Return the (X, Y) coordinate for the center point of the cell that contains the specified text.  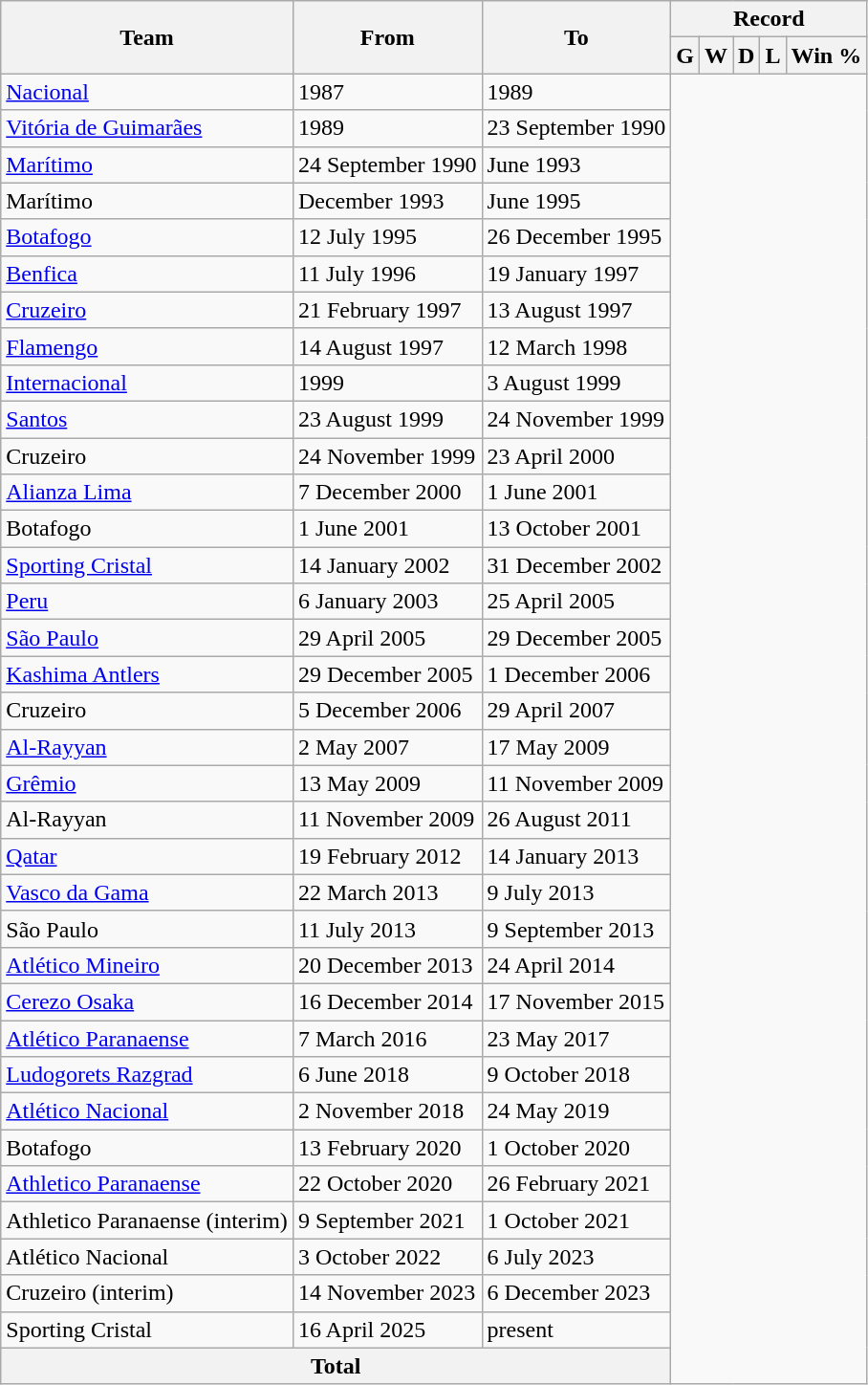
21 February 1997 (387, 310)
3 October 2022 (387, 1257)
17 May 2009 (576, 747)
D (747, 55)
Athletico Paranaense (interim) (147, 1220)
Cruzeiro (interim) (147, 1293)
7 March 2016 (387, 1038)
16 December 2014 (387, 1001)
1999 (387, 383)
Peru (147, 602)
Alianza Lima (147, 493)
24 May 2019 (576, 1111)
24 September 1990 (387, 165)
14 August 1997 (387, 346)
9 September 2013 (576, 929)
1987 (387, 92)
12 July 1995 (387, 237)
6 January 2003 (387, 602)
Santos (147, 419)
From (387, 37)
20 December 2013 (387, 965)
June 1995 (576, 201)
14 January 2002 (387, 565)
Ludogorets Razgrad (147, 1075)
Internacional (147, 383)
Vasco da Gama (147, 892)
13 October 2001 (576, 529)
22 October 2020 (387, 1184)
2 May 2007 (387, 747)
Atlético Mineiro (147, 965)
26 February 2021 (576, 1184)
Athletico Paranaense (147, 1184)
June 1993 (576, 165)
23 April 2000 (576, 456)
22 March 2013 (387, 892)
25 April 2005 (576, 602)
6 December 2023 (576, 1293)
9 October 2018 (576, 1075)
14 November 2023 (387, 1293)
26 August 2011 (576, 820)
L (772, 55)
14 January 2013 (576, 856)
19 January 1997 (576, 274)
9 July 2013 (576, 892)
Nacional (147, 92)
19 February 2012 (387, 856)
13 August 1997 (576, 310)
December 1993 (387, 201)
2 November 2018 (387, 1111)
13 February 2020 (387, 1148)
23 September 1990 (576, 128)
3 August 1999 (576, 383)
12 March 1998 (576, 346)
26 December 1995 (576, 237)
5 December 2006 (387, 711)
16 April 2025 (387, 1330)
11 July 1996 (387, 274)
Kashima Antlers (147, 674)
G (685, 55)
Grêmio (147, 783)
1 October 2021 (576, 1220)
present (576, 1330)
17 November 2015 (576, 1001)
Team (147, 37)
6 July 2023 (576, 1257)
7 December 2000 (387, 493)
Win % (826, 55)
9 September 2021 (387, 1220)
Qatar (147, 856)
13 May 2009 (387, 783)
Flamengo (147, 346)
1 December 2006 (576, 674)
31 December 2002 (576, 565)
Vitória de Guimarães (147, 128)
To (576, 37)
W (717, 55)
29 April 2007 (576, 711)
24 April 2014 (576, 965)
Atlético Paranaense (147, 1038)
1 October 2020 (576, 1148)
23 August 1999 (387, 419)
11 July 2013 (387, 929)
29 April 2005 (387, 638)
Cerezo Osaka (147, 1001)
Benfica (147, 274)
Record (769, 19)
23 May 2017 (576, 1038)
Total (336, 1366)
6 June 2018 (387, 1075)
